Extract the (x, y) coordinate from the center of the cell holding the provided text.  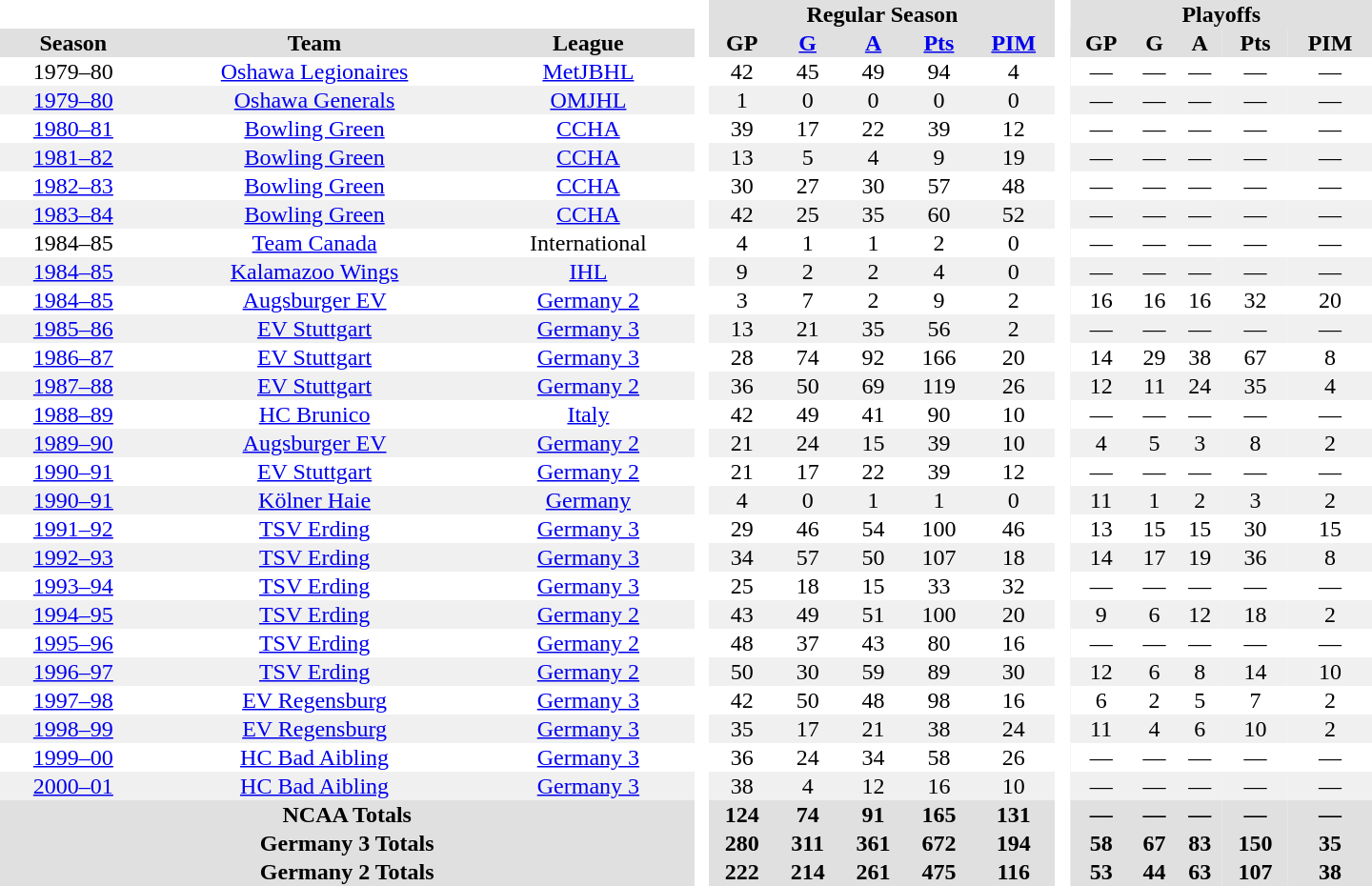
165 (939, 815)
33 (939, 586)
Germany (588, 500)
83 (1200, 843)
672 (939, 843)
91 (873, 815)
214 (808, 872)
166 (939, 357)
1983–84 (73, 214)
Team (314, 43)
69 (873, 386)
2000–01 (73, 786)
222 (741, 872)
Regular Season (882, 14)
56 (939, 329)
116 (1014, 872)
Team Canada (314, 243)
1993–94 (73, 586)
1987–88 (73, 386)
1996–97 (73, 672)
1985–86 (73, 329)
HC Brunico (314, 414)
NCAA Totals (347, 815)
150 (1256, 843)
28 (741, 357)
89 (939, 672)
52 (1014, 214)
Italy (588, 414)
92 (873, 357)
44 (1155, 872)
1995–96 (73, 643)
1999–00 (73, 757)
60 (939, 214)
27 (808, 186)
90 (939, 414)
Germany 2 Totals (347, 872)
Oshawa Generals (314, 100)
124 (741, 815)
1989–90 (73, 443)
Kölner Haie (314, 500)
54 (873, 529)
1982–83 (73, 186)
League (588, 43)
59 (873, 672)
Oshawa Legionaires (314, 71)
98 (939, 700)
MetJBHL (588, 71)
361 (873, 843)
94 (939, 71)
45 (808, 71)
1992–93 (73, 557)
1981–82 (73, 157)
1986–87 (73, 357)
IHL (588, 272)
63 (1200, 872)
Kalamazoo Wings (314, 272)
1991–92 (73, 529)
51 (873, 614)
1980–81 (73, 129)
1998–99 (73, 729)
1994–95 (73, 614)
1988–89 (73, 414)
194 (1014, 843)
475 (939, 872)
261 (873, 872)
OMJHL (588, 100)
37 (808, 643)
Playoffs (1221, 14)
119 (939, 386)
311 (808, 843)
1997–98 (73, 700)
41 (873, 414)
80 (939, 643)
Season (73, 43)
131 (1014, 815)
280 (741, 843)
53 (1101, 872)
International (588, 243)
Germany 3 Totals (347, 843)
